Extract the (X, Y) coordinate from the center of the cell holding the provided text.  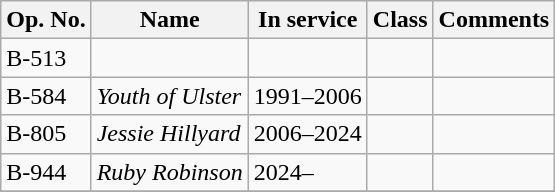
Comments (494, 20)
2024– (308, 172)
Ruby Robinson (170, 172)
In service (308, 20)
Class (400, 20)
Op. No. (46, 20)
Name (170, 20)
B-584 (46, 96)
Youth of Ulster (170, 96)
B-513 (46, 58)
B-944 (46, 172)
Jessie Hillyard (170, 134)
1991–2006 (308, 96)
B-805 (46, 134)
2006–2024 (308, 134)
